Return the [x, y] coordinate for the center point of the cell that contains the specified text.  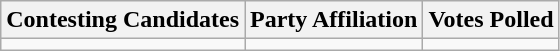
Contesting Candidates [123, 20]
Party Affiliation [334, 20]
Votes Polled [491, 20]
